Determine the [x, y] coordinate at the center of the cell enclosing the given text.  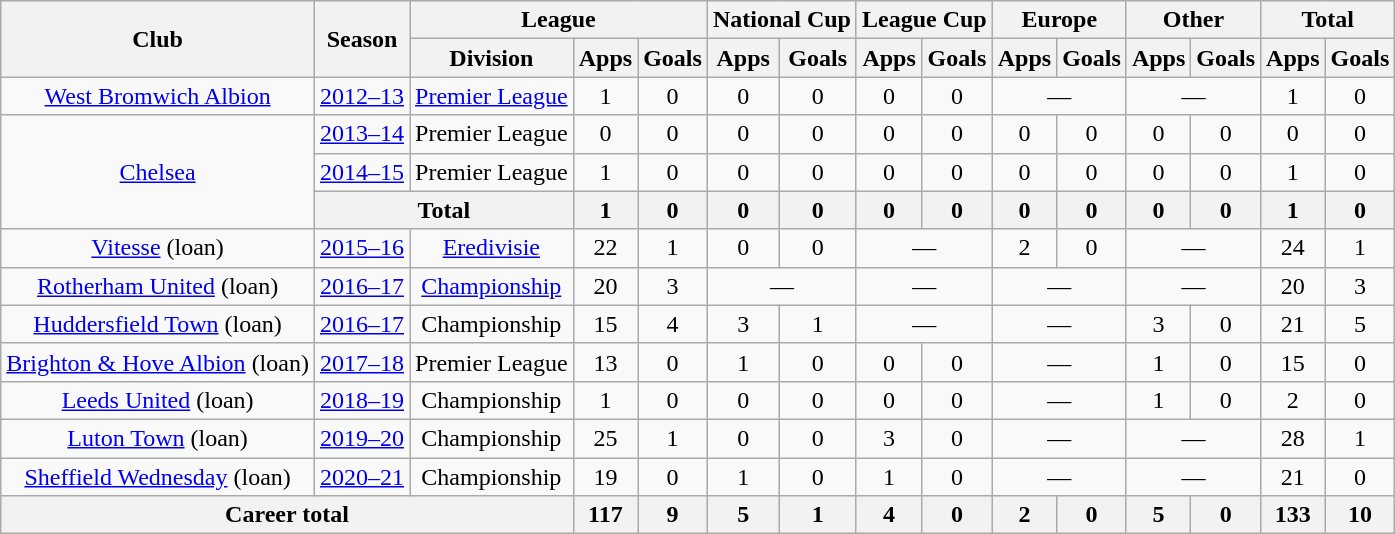
2019–20 [362, 438]
Eredivisie [492, 248]
Europe [1059, 20]
Leeds United (loan) [158, 400]
Luton Town (loan) [158, 438]
West Bromwich Albion [158, 96]
2018–19 [362, 400]
2017–18 [362, 362]
13 [605, 362]
Brighton & Hove Albion (loan) [158, 362]
117 [605, 515]
2012–13 [362, 96]
2013–14 [362, 134]
Other [1193, 20]
Vitesse (loan) [158, 248]
League Cup [924, 20]
25 [605, 438]
Rotherham United (loan) [158, 286]
Season [362, 39]
Club [158, 39]
Sheffield Wednesday (loan) [158, 477]
19 [605, 477]
Career total [287, 515]
9 [673, 515]
Chelsea [158, 172]
10 [1360, 515]
22 [605, 248]
24 [1293, 248]
League [559, 20]
28 [1293, 438]
133 [1293, 515]
2015–16 [362, 248]
2020–21 [362, 477]
2014–15 [362, 172]
Huddersfield Town (loan) [158, 324]
National Cup [782, 20]
Division [492, 58]
